From the cell containing the given text, extract its center point as (X, Y) coordinate. 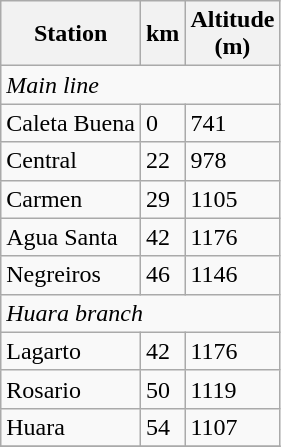
50 (162, 389)
Lagarto (71, 351)
1105 (232, 199)
1107 (232, 427)
km (162, 34)
22 (162, 161)
Huara branch (140, 313)
0 (162, 123)
Station (71, 34)
Carmen (71, 199)
54 (162, 427)
741 (232, 123)
Agua Santa (71, 237)
1119 (232, 389)
Main line (140, 85)
Caleta Buena (71, 123)
Negreiros (71, 275)
Huara (71, 427)
Rosario (71, 389)
Altitude(m) (232, 34)
Central (71, 161)
978 (232, 161)
29 (162, 199)
46 (162, 275)
1146 (232, 275)
